Scan for the cell matching the given text and deliver its (X, Y) coordinate at center. 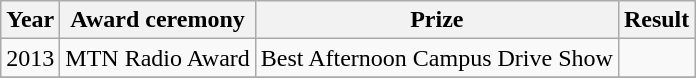
Result (656, 20)
2013 (30, 58)
MTN Radio Award (158, 58)
Award ceremony (158, 20)
Year (30, 20)
Prize (436, 20)
Best Afternoon Campus Drive Show (436, 58)
